Identify which cell holds the provided text, then report its (X, Y) central coordinate. 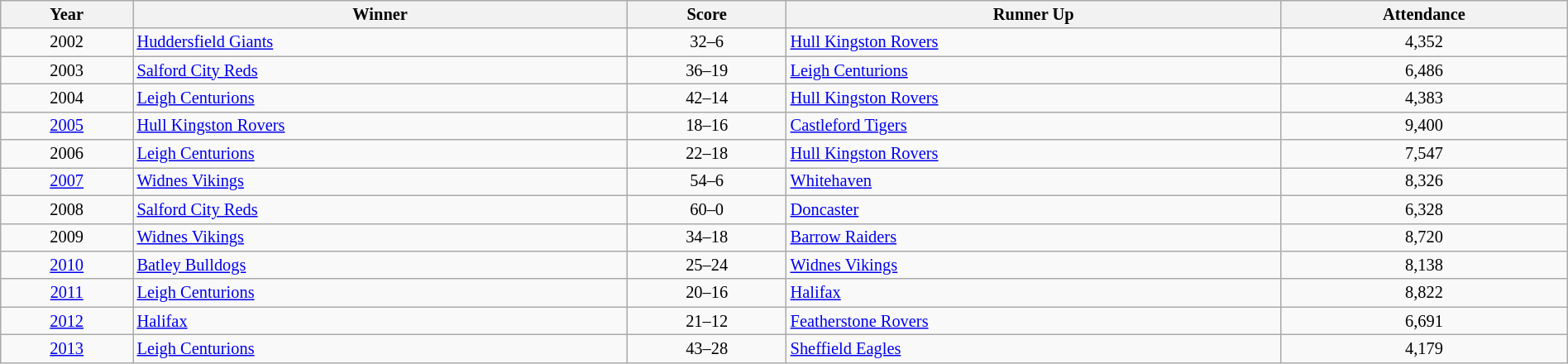
6,691 (1424, 321)
2005 (67, 126)
6,486 (1424, 70)
9,400 (1424, 126)
7,547 (1424, 154)
Score (707, 14)
60–0 (707, 209)
34–18 (707, 237)
2003 (67, 70)
Runner Up (1034, 14)
18–16 (707, 126)
54–6 (707, 181)
2007 (67, 181)
4,352 (1424, 42)
Year (67, 14)
Whitehaven (1034, 181)
2004 (67, 98)
Castleford Tigers (1034, 126)
Featherstone Rovers (1034, 321)
Doncaster (1034, 209)
8,326 (1424, 181)
43–28 (707, 348)
Batley Bulldogs (380, 265)
Sheffield Eagles (1034, 348)
25–24 (707, 265)
2011 (67, 293)
4,179 (1424, 348)
Huddersfield Giants (380, 42)
2012 (67, 321)
8,822 (1424, 293)
32–6 (707, 42)
Attendance (1424, 14)
Barrow Raiders (1034, 237)
2010 (67, 265)
2006 (67, 154)
2008 (67, 209)
6,328 (1424, 209)
42–14 (707, 98)
36–19 (707, 70)
22–18 (707, 154)
20–16 (707, 293)
2013 (67, 348)
Winner (380, 14)
8,138 (1424, 265)
8,720 (1424, 237)
2002 (67, 42)
4,383 (1424, 98)
2009 (67, 237)
21–12 (707, 321)
